Capture the cell that displays the provided text and extract its [x, y] central coordinate. 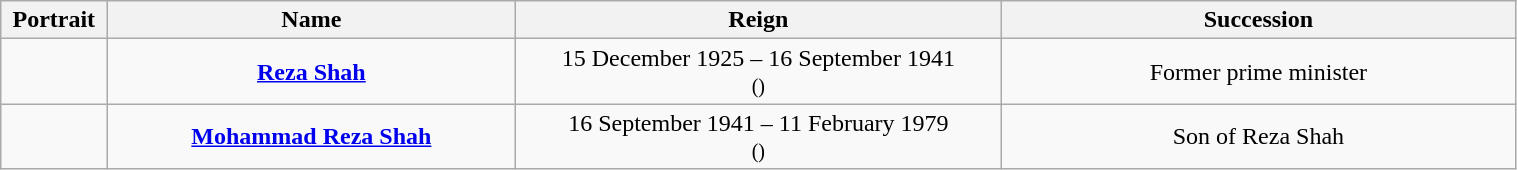
Succession [1258, 20]
Former prime minister [1258, 72]
Son of Reza Shah [1258, 136]
15 December 1925 – 16 September 1941() [758, 72]
Reign [758, 20]
Name [312, 20]
Mohammad Reza Shah [312, 136]
Reza Shah [312, 72]
Portrait [54, 20]
16 September 1941 – 11 February 1979() [758, 136]
